Return (x, y) of the center of cell containing provided text 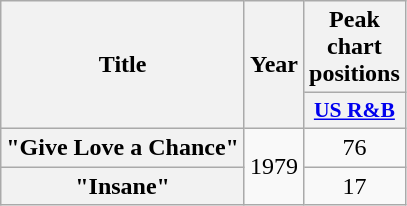
Peak chart positions (355, 47)
"Insane" (123, 185)
76 (355, 147)
Title (123, 65)
Year (274, 65)
US R&B (355, 111)
17 (355, 185)
1979 (274, 166)
"Give Love a Chance" (123, 147)
